From the cell containing the given text, extract its center point as (X, Y) coordinate. 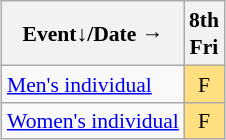
Men's individual (93, 84)
8thFri (204, 33)
Event↓/Date → (93, 33)
Women's individual (93, 120)
